Locate the cell with the specified text and output its [x, y] center coordinate. 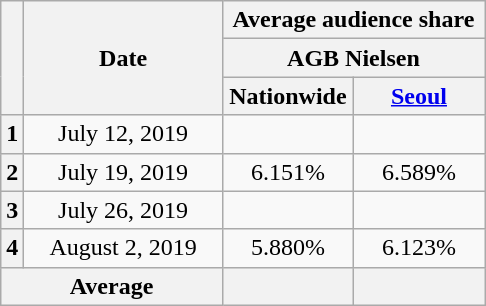
3 [12, 210]
AGB Nielsen [353, 58]
4 [12, 248]
6.589% [418, 172]
Average [112, 286]
Date [124, 58]
Nationwide [288, 96]
5.880% [288, 248]
2 [12, 172]
July 12, 2019 [124, 134]
1 [12, 134]
Seoul [418, 96]
Average audience share [353, 20]
6.151% [288, 172]
6.123% [418, 248]
July 19, 2019 [124, 172]
July 26, 2019 [124, 210]
August 2, 2019 [124, 248]
